Extract the (X, Y) coordinate from the center of the cell holding the provided text.  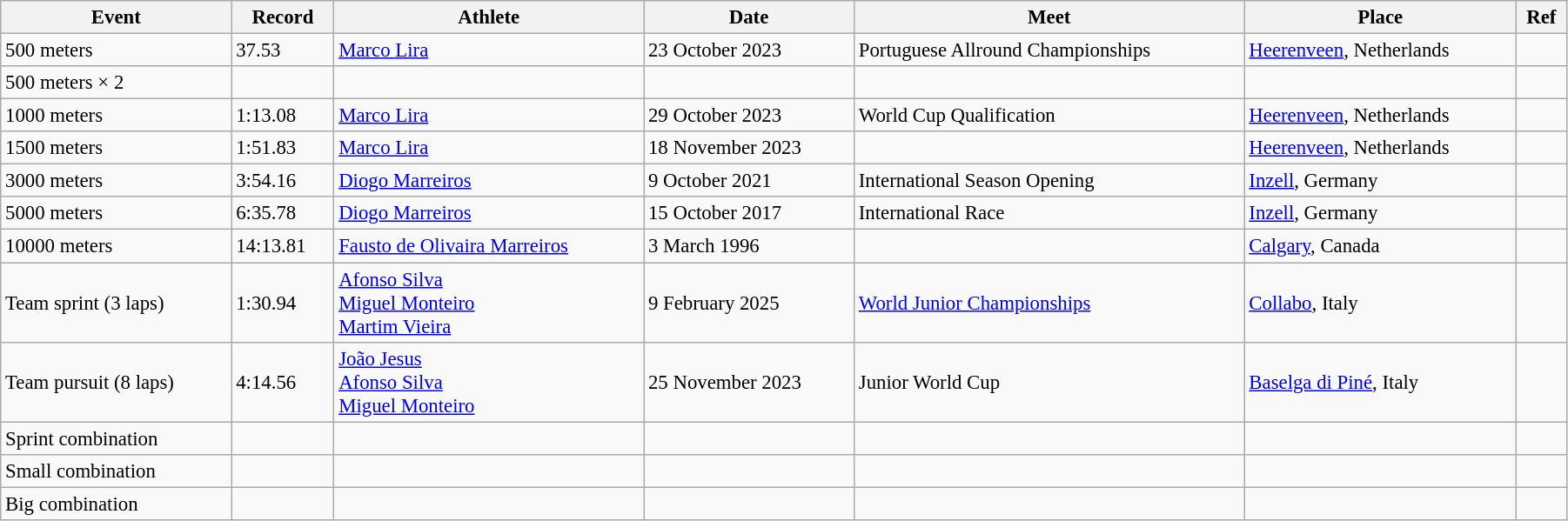
Big combination (117, 504)
Date (749, 17)
9 October 2021 (749, 181)
International Race (1049, 213)
3000 meters (117, 181)
1:13.08 (283, 116)
9 February 2025 (749, 303)
37.53 (283, 50)
25 November 2023 (749, 382)
Sprint combination (117, 438)
Ref (1541, 17)
Fausto de Olivaira Marreiros (489, 246)
1:51.83 (283, 148)
15 October 2017 (749, 213)
João JesusAfonso SilvaMiguel Monteiro (489, 382)
Calgary, Canada (1380, 246)
World Cup Qualification (1049, 116)
500 meters (117, 50)
29 October 2023 (749, 116)
Collabo, Italy (1380, 303)
Event (117, 17)
4:14.56 (283, 382)
18 November 2023 (749, 148)
Small combination (117, 471)
Portuguese Allround Championships (1049, 50)
Team sprint (3 laps) (117, 303)
1000 meters (117, 116)
6:35.78 (283, 213)
Record (283, 17)
5000 meters (117, 213)
1500 meters (117, 148)
3:54.16 (283, 181)
1:30.94 (283, 303)
Athlete (489, 17)
23 October 2023 (749, 50)
World Junior Championships (1049, 303)
Afonso SilvaMiguel MonteiroMartim Vieira (489, 303)
Team pursuit (8 laps) (117, 382)
10000 meters (117, 246)
3 March 1996 (749, 246)
14:13.81 (283, 246)
Baselga di Piné, Italy (1380, 382)
Place (1380, 17)
Meet (1049, 17)
International Season Opening (1049, 181)
Junior World Cup (1049, 382)
500 meters × 2 (117, 83)
